Locate the cell with the specified text and output its [x, y] center coordinate. 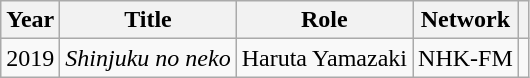
NHK-FM [466, 58]
2019 [30, 58]
Title [148, 20]
Haruta Yamazaki [324, 58]
Network [466, 20]
Role [324, 20]
Shinjuku no neko [148, 58]
Year [30, 20]
